From the cell containing the given text, extract its center point as (x, y) coordinate. 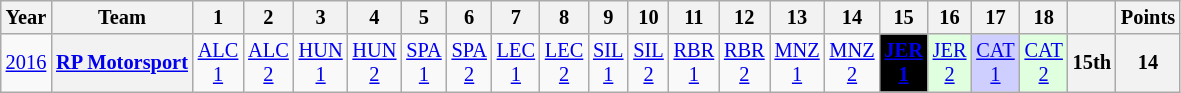
RP Motorsport (122, 63)
15 (904, 17)
RBR1 (694, 63)
JER2 (950, 63)
SIL2 (648, 63)
5 (424, 17)
RBR2 (744, 63)
18 (1044, 17)
16 (950, 17)
SPA2 (470, 63)
SIL1 (608, 63)
Year (26, 17)
17 (995, 17)
Team (122, 17)
10 (648, 17)
8 (564, 17)
Points (1148, 17)
7 (516, 17)
12 (744, 17)
HUN1 (321, 63)
ALC1 (218, 63)
LEC1 (516, 63)
9 (608, 17)
6 (470, 17)
1 (218, 17)
2 (268, 17)
LEC2 (564, 63)
4 (375, 17)
11 (694, 17)
3 (321, 17)
13 (798, 17)
2016 (26, 63)
CAT2 (1044, 63)
MNZ2 (852, 63)
CAT1 (995, 63)
HUN2 (375, 63)
JER1 (904, 63)
SPA1 (424, 63)
MNZ1 (798, 63)
ALC2 (268, 63)
15th (1092, 63)
